Capture the cell that displays the provided text and extract its (X, Y) central coordinate. 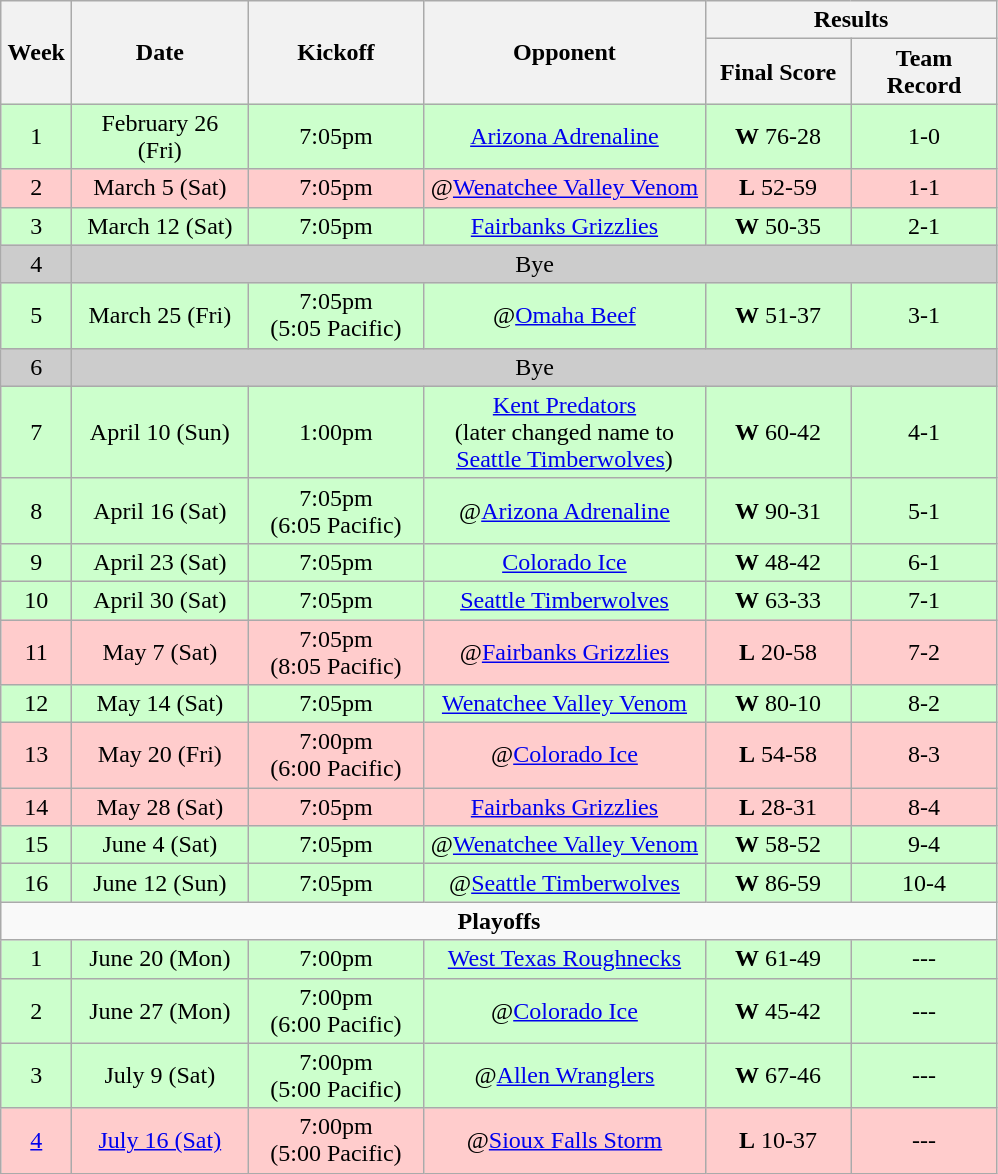
July 9 (Sat) (160, 1076)
April 30 (Sat) (160, 600)
Kickoff (336, 52)
9-4 (924, 845)
9 (36, 562)
W 86-59 (778, 883)
Arizona Adrenaline (564, 136)
15 (36, 845)
11 (36, 652)
13 (36, 756)
W 63-33 (778, 600)
W 51-37 (778, 316)
1-0 (924, 136)
April 10 (Sun) (160, 432)
July 16 (Sat) (160, 1140)
7-2 (924, 652)
2-1 (924, 226)
L 52-59 (778, 188)
W 45-42 (778, 1010)
Results (851, 20)
Wenatchee Valley Venom (564, 704)
7:05pm(5:05 Pacific) (336, 316)
5-1 (924, 510)
February 26 (Fri) (160, 136)
May 14 (Sat) (160, 704)
L 20-58 (778, 652)
March 5 (Sat) (160, 188)
Kent Predators(later changed name to Seattle Timberwolves) (564, 432)
@Arizona Adrenaline (564, 510)
7 (36, 432)
April 23 (Sat) (160, 562)
10 (36, 600)
W 76-28 (778, 136)
Final Score (778, 72)
Opponent (564, 52)
L 54-58 (778, 756)
6 (36, 367)
June 20 (Mon) (160, 959)
Seattle Timberwolves (564, 600)
May 7 (Sat) (160, 652)
12 (36, 704)
8-2 (924, 704)
Date (160, 52)
Week (36, 52)
@Omaha Beef (564, 316)
Playoffs (499, 921)
1:00pm (336, 432)
W 48-42 (778, 562)
June 12 (Sun) (160, 883)
June 4 (Sat) (160, 845)
6-1 (924, 562)
W 58-52 (778, 845)
5 (36, 316)
March 25 (Fri) (160, 316)
@Fairbanks Grizzlies (564, 652)
7:05pm(8:05 Pacific) (336, 652)
7:05pm(6:05 Pacific) (336, 510)
7-1 (924, 600)
March 12 (Sat) (160, 226)
16 (36, 883)
8-4 (924, 807)
Team Record (924, 72)
L 28-31 (778, 807)
4-1 (924, 432)
7:00pm (336, 959)
3-1 (924, 316)
April 16 (Sat) (160, 510)
W 90-31 (778, 510)
May 20 (Fri) (160, 756)
14 (36, 807)
W 67-46 (778, 1076)
1-1 (924, 188)
@Sioux Falls Storm (564, 1140)
8-3 (924, 756)
@Seattle Timberwolves (564, 883)
L 10-37 (778, 1140)
@Allen Wranglers (564, 1076)
West Texas Roughnecks (564, 959)
June 27 (Mon) (160, 1010)
W 80-10 (778, 704)
W 60-42 (778, 432)
W 50-35 (778, 226)
May 28 (Sat) (160, 807)
8 (36, 510)
Colorado Ice (564, 562)
W 61-49 (778, 959)
10-4 (924, 883)
